For the text-containing cell, return its midpoint in [x, y] coordinate format. 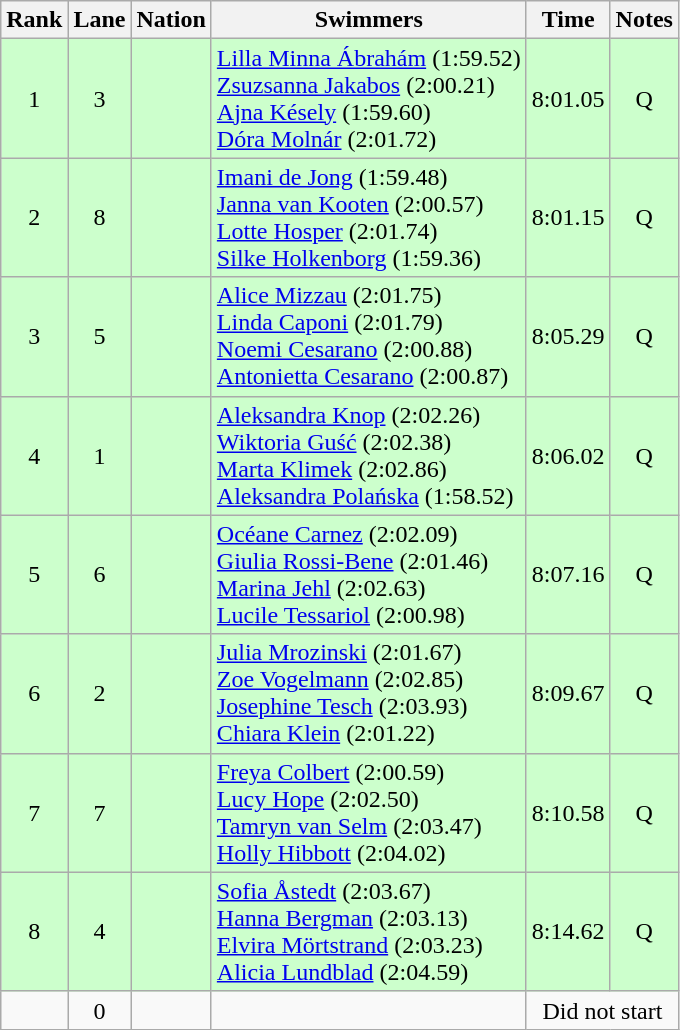
Sofia Åstedt (2:03.67)Hanna Bergman (2:03.13)Elvira Mörtstrand (2:03.23)Alicia Lundblad (2:04.59) [368, 932]
8:06.02 [568, 456]
8:07.16 [568, 574]
Nation [171, 20]
Notes [644, 20]
8:09.67 [568, 694]
8:05.29 [568, 336]
Swimmers [368, 20]
Imani de Jong (1:59.48)Janna van Kooten (2:00.57)Lotte Hosper (2:01.74)Silke Holkenborg (1:59.36) [368, 218]
Julia Mrozinski (2:01.67)Zoe Vogelmann (2:02.85)Josephine Tesch (2:03.93)Chiara Klein (2:01.22) [368, 694]
Freya Colbert (2:00.59)Lucy Hope (2:02.50)Tamryn van Selm (2:03.47)Holly Hibbott (2:04.02) [368, 812]
8:10.58 [568, 812]
Rank [34, 20]
Lilla Minna Ábrahám (1:59.52)Zsuzsanna Jakabos (2:00.21)Ajna Késely (1:59.60)Dóra Molnár (2:01.72) [368, 98]
Time [568, 20]
8:01.15 [568, 218]
8:14.62 [568, 932]
Alice Mizzau (2:01.75)Linda Caponi (2:01.79)Noemi Cesarano (2:00.88)Antonietta Cesarano (2:00.87) [368, 336]
0 [100, 1010]
Lane [100, 20]
8:01.05 [568, 98]
Did not start [602, 1010]
Aleksandra Knop (2:02.26)Wiktoria Guść (2:02.38)Marta Klimek (2:02.86)Aleksandra Polańska (1:58.52) [368, 456]
Océane Carnez (2:02.09)Giulia Rossi-Bene (2:01.46)Marina Jehl (2:02.63)Lucile Tessariol (2:00.98) [368, 574]
